Provide the (x, y) coordinate of the cell's center where the given text is located.  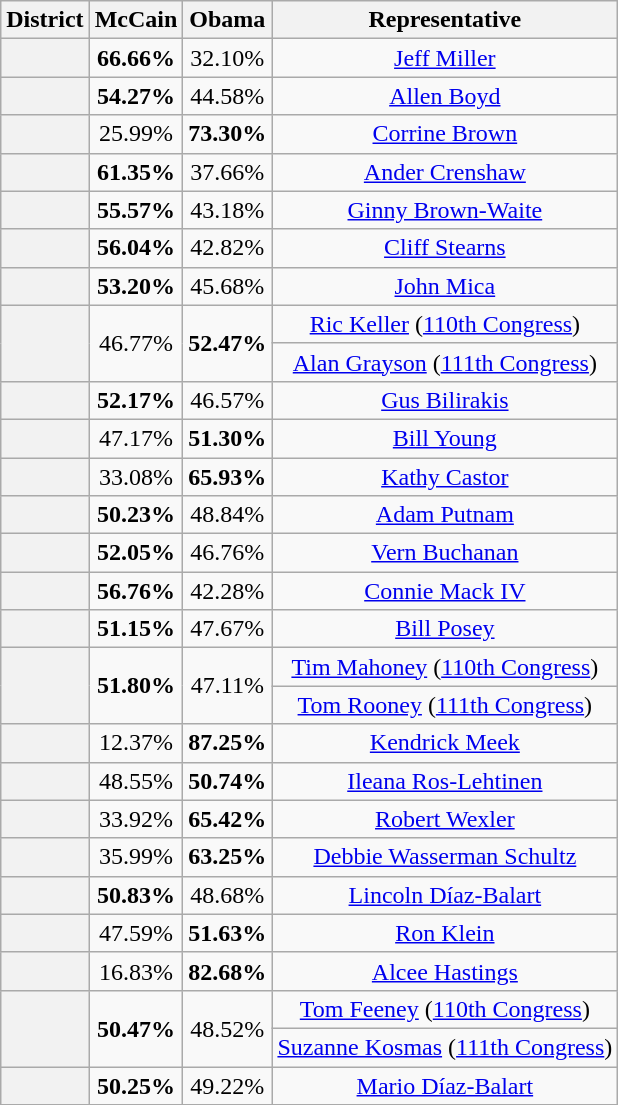
Adam Putnam (445, 515)
Gus Bilirakis (445, 400)
Bill Young (445, 438)
Cliff Stearns (445, 248)
51.30% (228, 438)
52.05% (136, 553)
46.76% (228, 553)
33.92% (136, 819)
16.83% (136, 971)
Ric Keller (110th Congress) (445, 324)
48.55% (136, 781)
63.25% (228, 857)
46.77% (136, 343)
44.58% (228, 96)
52.17% (136, 400)
Kendrick Meek (445, 743)
87.25% (228, 743)
Vern Buchanan (445, 553)
McCain (136, 20)
District (45, 20)
Robert Wexler (445, 819)
49.22% (228, 1085)
Ileana Ros-Lehtinen (445, 781)
Jeff Miller (445, 58)
66.66% (136, 58)
55.57% (136, 210)
42.28% (228, 591)
52.47% (228, 343)
53.20% (136, 286)
50.83% (136, 895)
50.25% (136, 1085)
48.52% (228, 1028)
48.68% (228, 895)
50.23% (136, 515)
56.76% (136, 591)
Ginny Brown-Waite (445, 210)
65.42% (228, 819)
25.99% (136, 134)
John Mica (445, 286)
Suzanne Kosmas (111th Congress) (445, 1047)
Tom Feeney (110th Congress) (445, 1009)
50.47% (136, 1028)
51.63% (228, 933)
47.59% (136, 933)
Mario Díaz-Balart (445, 1085)
45.68% (228, 286)
Bill Posey (445, 629)
50.74% (228, 781)
33.08% (136, 477)
Alcee Hastings (445, 971)
43.18% (228, 210)
35.99% (136, 857)
Corrine Brown (445, 134)
82.68% (228, 971)
Connie Mack IV (445, 591)
37.66% (228, 172)
47.17% (136, 438)
54.27% (136, 96)
51.15% (136, 629)
73.30% (228, 134)
51.80% (136, 686)
Alan Grayson (111th Congress) (445, 362)
42.82% (228, 248)
32.10% (228, 58)
65.93% (228, 477)
56.04% (136, 248)
Kathy Castor (445, 477)
Ron Klein (445, 933)
Tom Rooney (111th Congress) (445, 705)
47.11% (228, 686)
46.57% (228, 400)
61.35% (136, 172)
Lincoln Díaz-Balart (445, 895)
48.84% (228, 515)
12.37% (136, 743)
Representative (445, 20)
Ander Crenshaw (445, 172)
Allen Boyd (445, 96)
47.67% (228, 629)
Obama (228, 20)
Debbie Wasserman Schultz (445, 857)
Tim Mahoney (110th Congress) (445, 667)
